Scan for the cell matching the given text and deliver its [X, Y] coordinate at center. 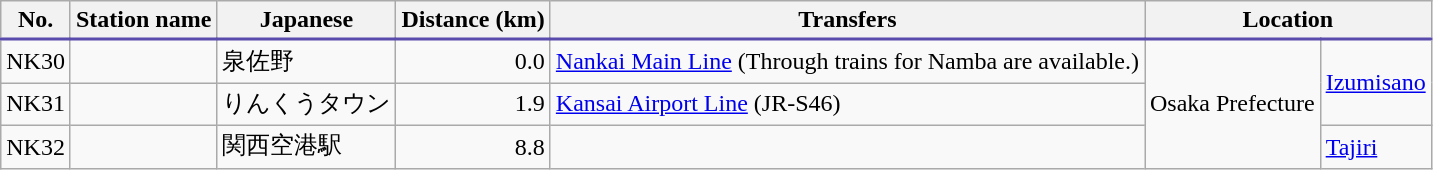
8.8 [473, 146]
Izumisano [1376, 83]
泉佐野 [306, 62]
Location [1288, 20]
関西空港駅 [306, 146]
Kansai Airport Line (JR-S46) [847, 104]
Japanese [306, 20]
Tajiri [1376, 146]
No. [36, 20]
りんくうタウン [306, 104]
NK31 [36, 104]
Nankai Main Line (Through trains for Namba are available.) [847, 62]
Transfers [847, 20]
Station name [143, 20]
1.9 [473, 104]
0.0 [473, 62]
Osaka Prefecture [1232, 104]
NK32 [36, 146]
Distance (km) [473, 20]
NK30 [36, 62]
